Provide the (x, y) coordinate of the cell's center where the given text is located.  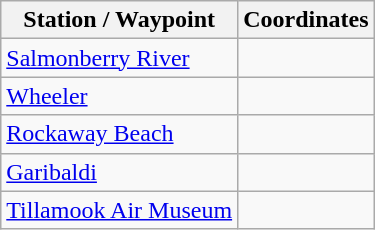
Station / Waypoint (120, 20)
Salmonberry River (120, 58)
Wheeler (120, 96)
Tillamook Air Museum (120, 210)
Garibaldi (120, 172)
Coordinates (306, 20)
Rockaway Beach (120, 134)
